Determine the (X, Y) coordinate at the center of the cell enclosing the given text.  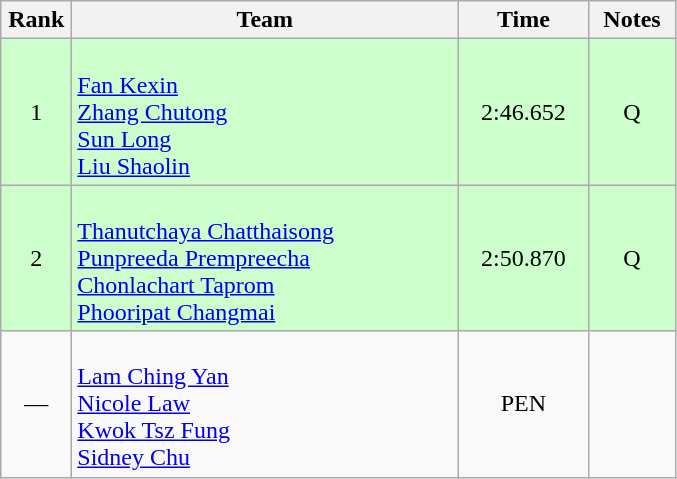
Team (265, 20)
2:50.870 (524, 258)
Time (524, 20)
2:46.652 (524, 112)
Fan KexinZhang ChutongSun LongLiu Shaolin (265, 112)
Rank (36, 20)
Lam Ching YanNicole LawKwok Tsz FungSidney Chu (265, 404)
Thanutchaya ChatthaisongPunpreeda PrempreechaChonlachart TapromPhooripat Changmai (265, 258)
2 (36, 258)
— (36, 404)
Notes (632, 20)
1 (36, 112)
PEN (524, 404)
